Return (X, Y) of the center of cell containing provided text 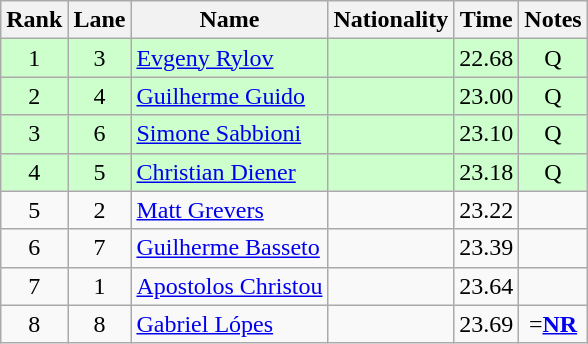
Matt Grevers (230, 210)
Rank (34, 20)
Gabriel Lópes (230, 324)
Notes (553, 20)
23.39 (486, 248)
Evgeny Rylov (230, 58)
Christian Diener (230, 172)
23.64 (486, 286)
Simone Sabbioni (230, 134)
=NR (553, 324)
Apostolos Christou (230, 286)
23.10 (486, 134)
22.68 (486, 58)
23.22 (486, 210)
Nationality (391, 20)
23.00 (486, 96)
Guilherme Guido (230, 96)
Guilherme Basseto (230, 248)
23.18 (486, 172)
Lane (100, 20)
Name (230, 20)
Time (486, 20)
23.69 (486, 324)
